Output the [x, y] coordinate of the center of the cell containing the given text.  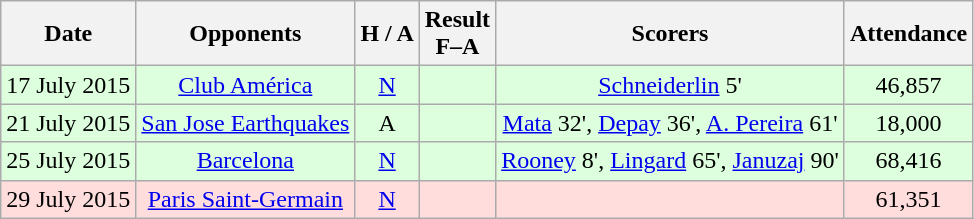
Club América [246, 85]
ResultF–A [457, 34]
Mata 32', Depay 36', A. Pereira 61' [670, 123]
25 July 2015 [68, 161]
H / A [387, 34]
29 July 2015 [68, 199]
Schneiderlin 5' [670, 85]
Barcelona [246, 161]
Attendance [908, 34]
68,416 [908, 161]
Rooney 8', Lingard 65', Januzaj 90' [670, 161]
17 July 2015 [68, 85]
Opponents [246, 34]
A [387, 123]
San Jose Earthquakes [246, 123]
46,857 [908, 85]
18,000 [908, 123]
61,351 [908, 199]
21 July 2015 [68, 123]
Date [68, 34]
Paris Saint-Germain [246, 199]
Scorers [670, 34]
